Return (x, y) of the center of cell containing provided text 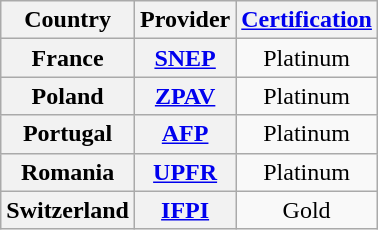
Poland (68, 96)
Romania (68, 172)
France (68, 58)
Country (68, 20)
Provider (184, 20)
SNEP (184, 58)
UPFR (184, 172)
Certification (307, 20)
ZPAV (184, 96)
AFP (184, 134)
Switzerland (68, 210)
Portugal (68, 134)
IFPI (184, 210)
Gold (307, 210)
